Locate the cell with the specified text and output its (X, Y) center coordinate. 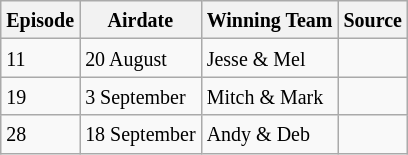
Jesse & Mel (270, 58)
Source (373, 20)
11 (40, 58)
Winning Team (270, 20)
18 September (141, 134)
20 August (141, 58)
Episode (40, 20)
Mitch & Mark (270, 96)
3 September (141, 96)
Andy & Deb (270, 134)
Airdate (141, 20)
28 (40, 134)
19 (40, 96)
